Locate the cell with the specified text and output its [x, y] center coordinate. 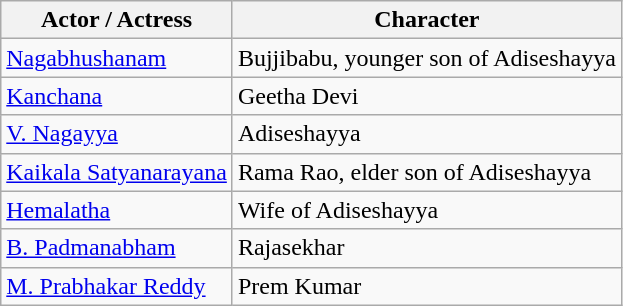
Nagabhushanam [117, 58]
Kaikala Satyanarayana [117, 172]
V. Nagayya [117, 134]
Character [426, 20]
Kanchana [117, 96]
Rama Rao, elder son of Adiseshayya [426, 172]
Actor / Actress [117, 20]
Hemalatha [117, 210]
Bujjibabu, younger son of Adiseshayya [426, 58]
Adiseshayya [426, 134]
Geetha Devi [426, 96]
M. Prabhakar Reddy [117, 286]
Rajasekhar [426, 248]
B. Padmanabham [117, 248]
Prem Kumar [426, 286]
Wife of Adiseshayya [426, 210]
